Provide the [X, Y] coordinate of the cell's center where the given text is located.  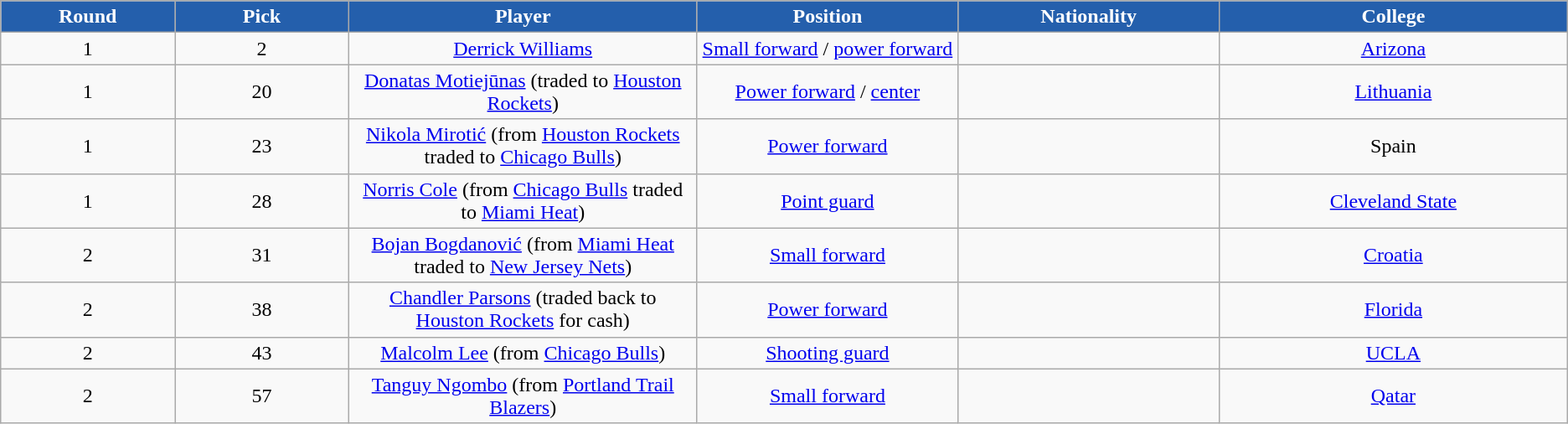
College [1394, 17]
Malcolm Lee (from Chicago Bulls) [523, 353]
Pick [262, 17]
Bojan Bogdanović (from Miami Heat traded to New Jersey Nets) [523, 255]
Croatia [1394, 255]
Player [523, 17]
Derrick Williams [523, 49]
Spain [1394, 146]
38 [262, 310]
28 [262, 201]
Nationality [1089, 17]
Position [828, 17]
Point guard [828, 201]
31 [262, 255]
Tanguy Ngombo (from Portland Trail Blazers) [523, 396]
Lithuania [1394, 92]
43 [262, 353]
20 [262, 92]
Small forward / power forward [828, 49]
Chandler Parsons (traded back to Houston Rockets for cash) [523, 310]
Norris Cole (from Chicago Bulls traded to Miami Heat) [523, 201]
Arizona [1394, 49]
Qatar [1394, 396]
Power forward / center [828, 92]
Florida [1394, 310]
23 [262, 146]
Round [88, 17]
Nikola Mirotić (from Houston Rockets traded to Chicago Bulls) [523, 146]
Cleveland State [1394, 201]
UCLA [1394, 353]
Shooting guard [828, 353]
Donatas Motiejūnas (traded to Houston Rockets) [523, 92]
57 [262, 396]
